Search for the cell housing the specified text and yield its [x, y] center coordinate. 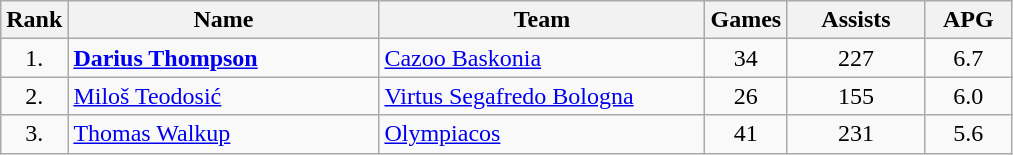
APG [968, 20]
6.7 [968, 58]
5.6 [968, 134]
Thomas Walkup [224, 134]
Assists [856, 20]
Name [224, 20]
Rank [34, 20]
41 [746, 134]
Virtus Segafredo Bologna [542, 96]
227 [856, 58]
231 [856, 134]
6.0 [968, 96]
Team [542, 20]
Olympiacos [542, 134]
155 [856, 96]
Darius Thompson [224, 58]
Miloš Teodosić [224, 96]
Games [746, 20]
2. [34, 96]
26 [746, 96]
34 [746, 58]
3. [34, 134]
Cazoo Baskonia [542, 58]
1. [34, 58]
